From the cell containing the given text, extract its center point as [X, Y] coordinate. 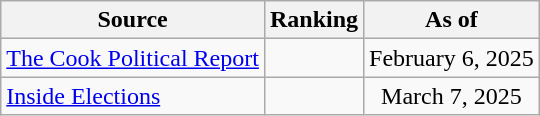
Source [133, 20]
Ranking [314, 20]
February 6, 2025 [452, 58]
Inside Elections [133, 96]
March 7, 2025 [452, 96]
The Cook Political Report [133, 58]
As of [452, 20]
